Pinpoint the cell where the given text exists, returning its [x, y] midpoint coordinate. 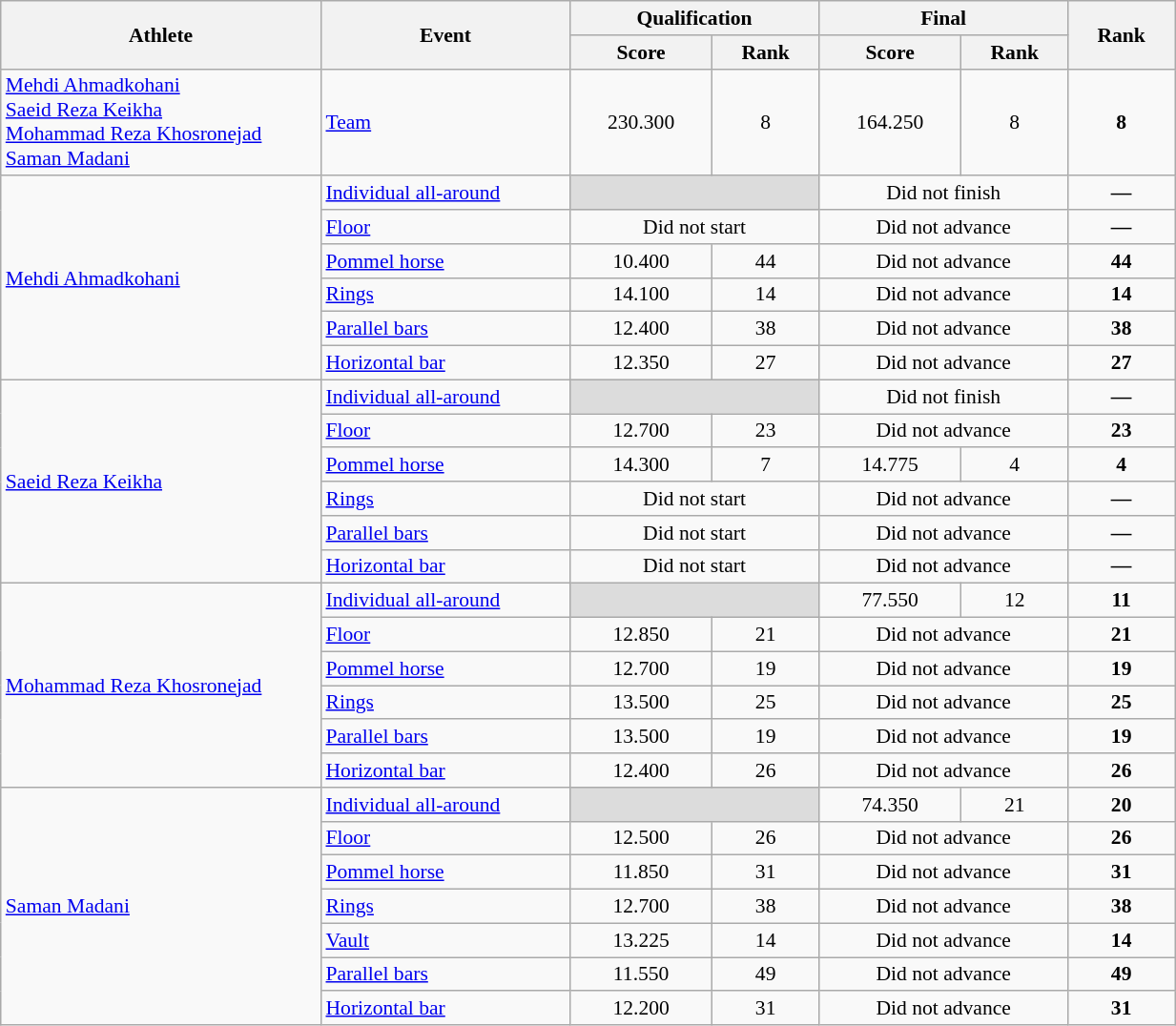
Mohammad Reza Khosronejad [161, 686]
74.350 [891, 805]
230.300 [641, 122]
12.500 [641, 838]
11 [1122, 601]
11.550 [641, 975]
12.350 [641, 363]
12.850 [641, 635]
Team [444, 122]
164.250 [891, 122]
Mehdi AhmadkohaniSaeid Reza KeikhaMohammad Reza KhosronejadSaman Madani [161, 122]
Qualification [694, 18]
Event [444, 34]
7 [766, 465]
14.300 [641, 465]
14.775 [891, 465]
Saeid Reza Keikha [161, 482]
10.400 [641, 261]
20 [1122, 805]
Athlete [161, 34]
11.850 [641, 872]
12.200 [641, 1009]
Mehdi Ahmadkohani [161, 278]
Saman Madani [161, 906]
13.225 [641, 940]
12 [1015, 601]
14.100 [641, 295]
77.550 [891, 601]
Final [944, 18]
Vault [444, 940]
